Locate the cell with the specified text and output its (X, Y) center coordinate. 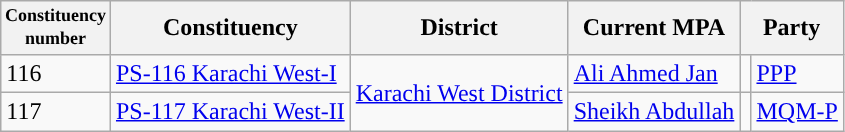
116 (56, 73)
MQM-P (797, 111)
Current MPA (654, 28)
PPP (797, 73)
Karachi West District (459, 92)
Ali Ahmed Jan (654, 73)
Constituency (230, 28)
Sheikh Abdullah (654, 111)
PS-117 Karachi West-II (230, 111)
District (459, 28)
Party (792, 28)
PS-116 Karachi West-I (230, 73)
Constituency number (56, 28)
117 (56, 111)
